Pinpoint the cell where the given text exists, returning its (x, y) midpoint coordinate. 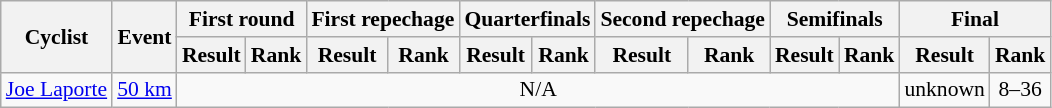
Semifinals (834, 19)
Event (144, 36)
Second repechage (682, 19)
First round (242, 19)
First repechage (382, 19)
8–36 (1020, 90)
Final (974, 19)
unknown (944, 90)
Joe Laporte (56, 90)
Quarterfinals (527, 19)
N/A (538, 90)
50 km (144, 90)
Cyclist (56, 36)
